Scan for the cell matching the given text and deliver its (x, y) coordinate at center. 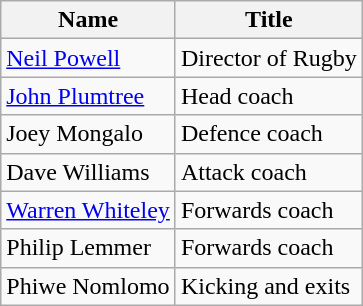
Philip Lemmer (88, 248)
Defence coach (268, 134)
Neil Powell (88, 58)
Phiwe Nomlomo (88, 286)
Warren Whiteley (88, 210)
Name (88, 20)
Attack coach (268, 172)
Dave Williams (88, 172)
Joey Mongalo (88, 134)
John Plumtree (88, 96)
Head coach (268, 96)
Kicking and exits (268, 286)
Title (268, 20)
Director of Rugby (268, 58)
